Identify which cell holds the provided text, then report its (X, Y) central coordinate. 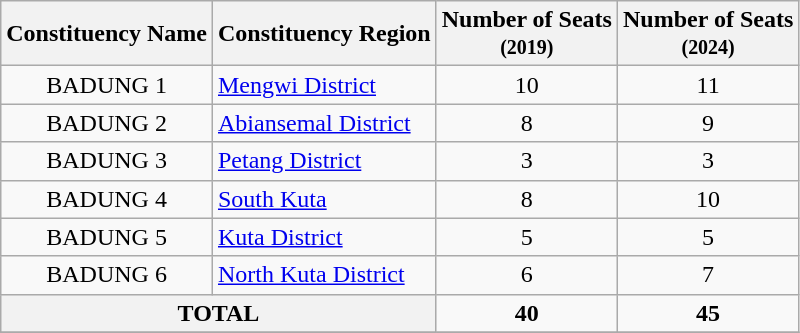
45 (708, 313)
BADUNG 1 (107, 85)
Abiansemal District (324, 123)
Mengwi District (324, 85)
Constituency Name (107, 34)
Constituency Region (324, 34)
BADUNG 5 (107, 237)
BADUNG 6 (107, 275)
BADUNG 2 (107, 123)
North Kuta District (324, 275)
TOTAL (218, 313)
Petang District (324, 161)
9 (708, 123)
Number of Seats(2019) (526, 34)
BADUNG 4 (107, 199)
Kuta District (324, 237)
6 (526, 275)
Number of Seats(2024) (708, 34)
7 (708, 275)
40 (526, 313)
South Kuta (324, 199)
BADUNG 3 (107, 161)
11 (708, 85)
